For the text-containing cell, return its midpoint in [x, y] coordinate format. 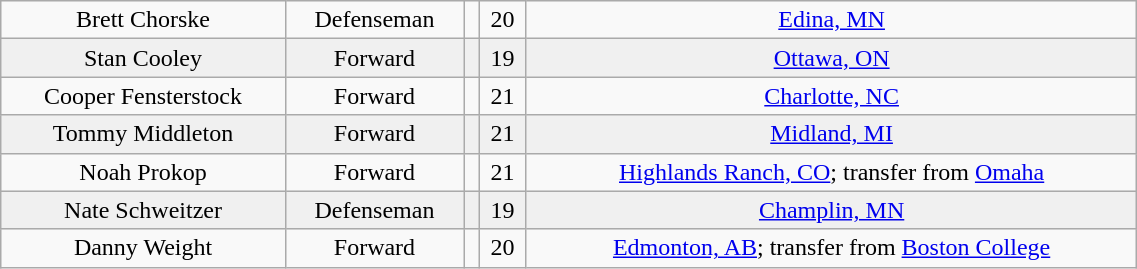
Edmonton, AB; transfer from Boston College [831, 248]
Noah Prokop [144, 172]
Edina, MN [831, 20]
Cooper Fensterstock [144, 96]
Champlin, MN [831, 210]
Nate Schweitzer [144, 210]
Stan Cooley [144, 58]
Brett Chorske [144, 20]
Midland, MI [831, 134]
Ottawa, ON [831, 58]
Tommy Middleton [144, 134]
Charlotte, NC [831, 96]
Danny Weight [144, 248]
Highlands Ranch, CO; transfer from Omaha [831, 172]
